For the text-containing cell, return its midpoint in [x, y] coordinate format. 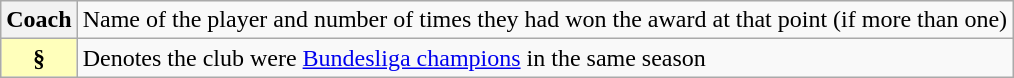
§ [39, 58]
Name of the player and number of times they had won the award at that point (if more than one) [544, 20]
Coach [39, 20]
Denotes the club were Bundesliga champions in the same season [544, 58]
